Extract the [X, Y] coordinate from the center of the cell holding the provided text.  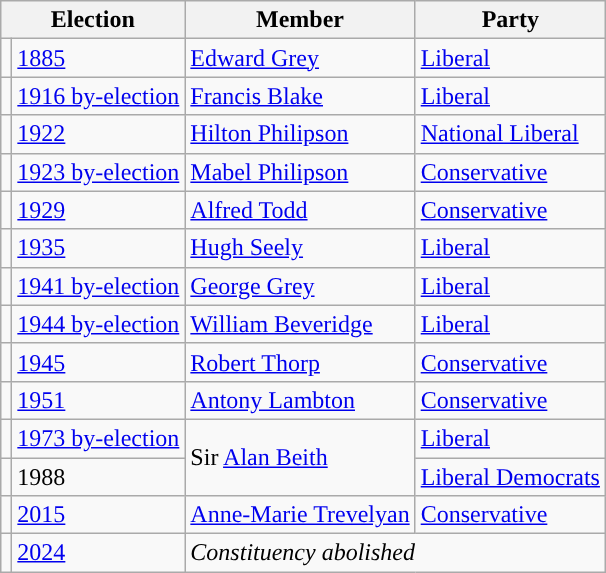
Robert Thorp [300, 362]
2024 [98, 553]
Election [93, 20]
1885 [98, 58]
Sir Alan Beith [300, 457]
Alfred Todd [300, 210]
1944 by-election [98, 324]
1935 [98, 248]
Party [510, 20]
1951 [98, 400]
1916 by-election [98, 96]
Liberal Democrats [510, 477]
2015 [98, 515]
Anne-Marie Trevelyan [300, 515]
William Beveridge [300, 324]
Member [300, 20]
1922 [98, 134]
1945 [98, 362]
1973 by-election [98, 438]
Mabel Philipson [300, 172]
1923 by-election [98, 172]
1929 [98, 210]
1988 [98, 477]
Hugh Seely [300, 248]
Edward Grey [300, 58]
1941 by-election [98, 286]
National Liberal [510, 134]
Hilton Philipson [300, 134]
Constituency abolished [396, 553]
George Grey [300, 286]
Francis Blake [300, 96]
Antony Lambton [300, 400]
